Locate the cell with the specified text and output its (X, Y) center coordinate. 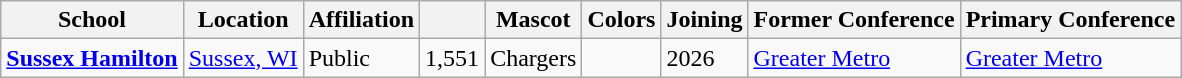
Affiliation (361, 20)
Former Conference (854, 20)
Sussex Hamilton (92, 58)
Colors (622, 20)
Location (243, 20)
Primary Conference (1070, 20)
Joining (704, 20)
School (92, 20)
2026 (704, 58)
Sussex, WI (243, 58)
Public (361, 58)
Chargers (534, 58)
Mascot (534, 20)
1,551 (452, 58)
